Output the [X, Y] coordinate of the center of the cell containing the given text.  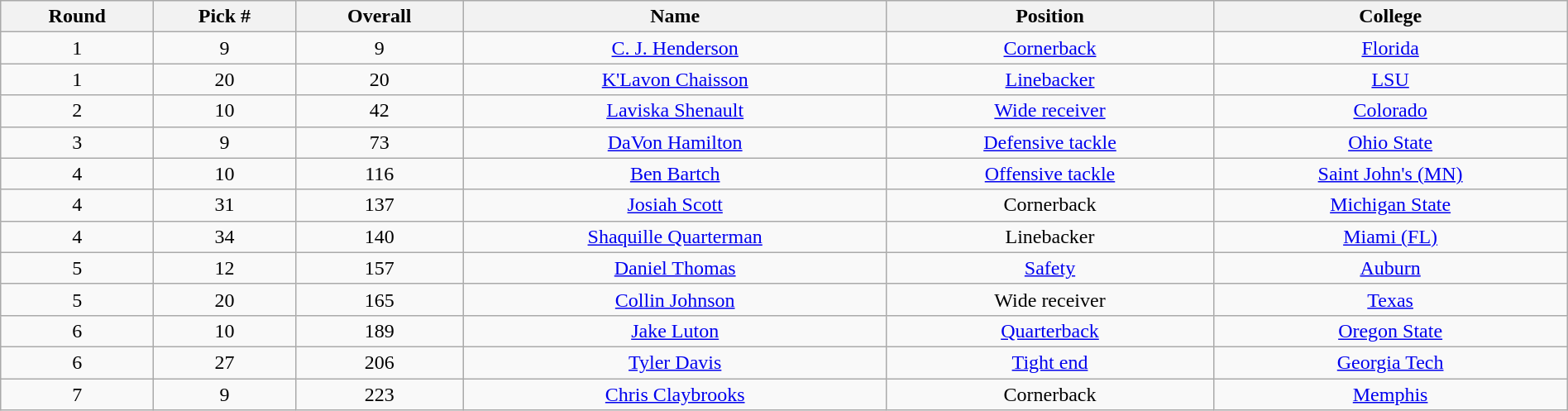
157 [379, 268]
LSU [1390, 79]
College [1390, 17]
165 [379, 299]
Florida [1390, 48]
206 [379, 362]
3 [78, 142]
Chris Claybrooks [675, 394]
116 [379, 174]
12 [225, 268]
223 [379, 394]
137 [379, 205]
Ohio State [1390, 142]
Round [78, 17]
7 [78, 394]
73 [379, 142]
Colorado [1390, 111]
27 [225, 362]
Safety [1050, 268]
140 [379, 237]
Daniel Thomas [675, 268]
Quarterback [1050, 331]
31 [225, 205]
Oregon State [1390, 331]
Offensive tackle [1050, 174]
Ben Bartch [675, 174]
Memphis [1390, 394]
C. J. Henderson [675, 48]
Jake Luton [675, 331]
34 [225, 237]
Texas [1390, 299]
Collin Johnson [675, 299]
Laviska Shenault [675, 111]
Name [675, 17]
Overall [379, 17]
Pick # [225, 17]
K'Lavon Chaisson [675, 79]
Tyler Davis [675, 362]
2 [78, 111]
Shaquille Quarterman [675, 237]
42 [379, 111]
Defensive tackle [1050, 142]
Miami (FL) [1390, 237]
Michigan State [1390, 205]
DaVon Hamilton [675, 142]
Georgia Tech [1390, 362]
Tight end [1050, 362]
Josiah Scott [675, 205]
Position [1050, 17]
Auburn [1390, 268]
189 [379, 331]
Saint John's (MN) [1390, 174]
